Determine the (X, Y) coordinate at the center of the cell enclosing the given text.  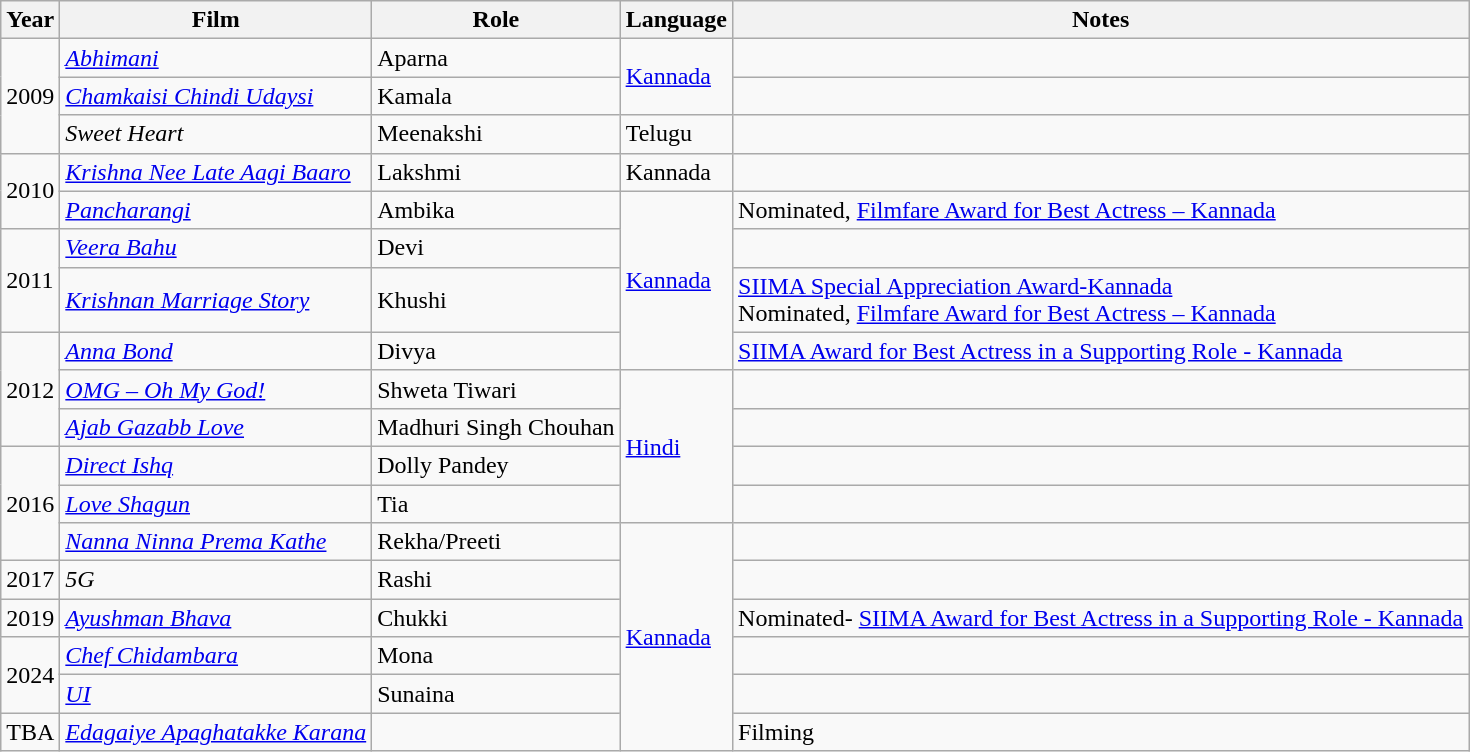
Khushi (496, 300)
Ajab Gazabb Love (216, 427)
Pancharangi (216, 210)
Ayushman Bhava (216, 618)
Lakshmi (496, 172)
Nanna Ninna Prema Kathe (216, 542)
Chef Chidambara (216, 656)
2011 (30, 280)
Film (216, 20)
Madhuri Singh Chouhan (496, 427)
SIIMA Special Appreciation Award-Kannada Nominated, Filmfare Award for Best Actress – Kannada (1101, 300)
Language (676, 20)
2019 (30, 618)
Year (30, 20)
Rekha/Preeti (496, 542)
Aparna (496, 58)
2010 (30, 191)
SIIMA Award for Best Actress in a Supporting Role - Kannada (1101, 351)
UI (216, 694)
Nominated, Filmfare Award for Best Actress – Kannada (1101, 210)
Telugu (676, 134)
Sweet Heart (216, 134)
Edagaiye Apaghatakke Karana (216, 732)
Mona (496, 656)
Anna Bond (216, 351)
2024 (30, 675)
Krishnan Marriage Story (216, 300)
Notes (1101, 20)
OMG – Oh My God! (216, 389)
Dolly Pandey (496, 465)
Veera Bahu (216, 248)
Nominated- SIIMA Award for Best Actress in a Supporting Role - Kannada (1101, 618)
Love Shagun (216, 503)
Divya (496, 351)
Tia (496, 503)
5G (216, 580)
Chamkaisi Chindi Udaysi (216, 96)
Chukki (496, 618)
Kamala (496, 96)
Devi (496, 248)
Hindi (676, 446)
2012 (30, 389)
Sunaina (496, 694)
Krishna Nee Late Aagi Baaro (216, 172)
2017 (30, 580)
Filming (1101, 732)
Role (496, 20)
Ambika (496, 210)
Shweta Tiwari (496, 389)
TBA (30, 732)
Rashi (496, 580)
Abhimani (216, 58)
2009 (30, 96)
Meenakshi (496, 134)
2016 (30, 503)
Direct Ishq (216, 465)
